Pinpoint the cell where the given text exists, returning its (x, y) midpoint coordinate. 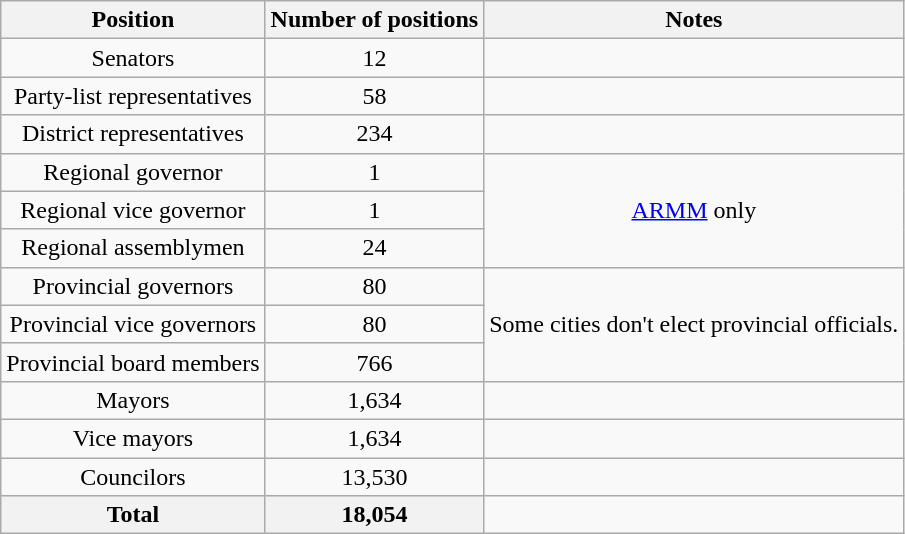
Some cities don't elect provincial officials. (694, 324)
18,054 (374, 515)
Number of positions (374, 20)
234 (374, 134)
Total (133, 515)
Provincial vice governors (133, 324)
Mayors (133, 400)
Councilors (133, 477)
Vice mayors (133, 438)
13,530 (374, 477)
Senators (133, 58)
58 (374, 96)
District representatives (133, 134)
Party-list representatives (133, 96)
Position (133, 20)
Provincial governors (133, 286)
Regional governor (133, 172)
12 (374, 58)
Notes (694, 20)
Provincial board members (133, 362)
Regional vice governor (133, 210)
ARMM only (694, 210)
766 (374, 362)
Regional assemblymen (133, 248)
24 (374, 248)
